Capture the cell that displays the provided text and extract its (x, y) central coordinate. 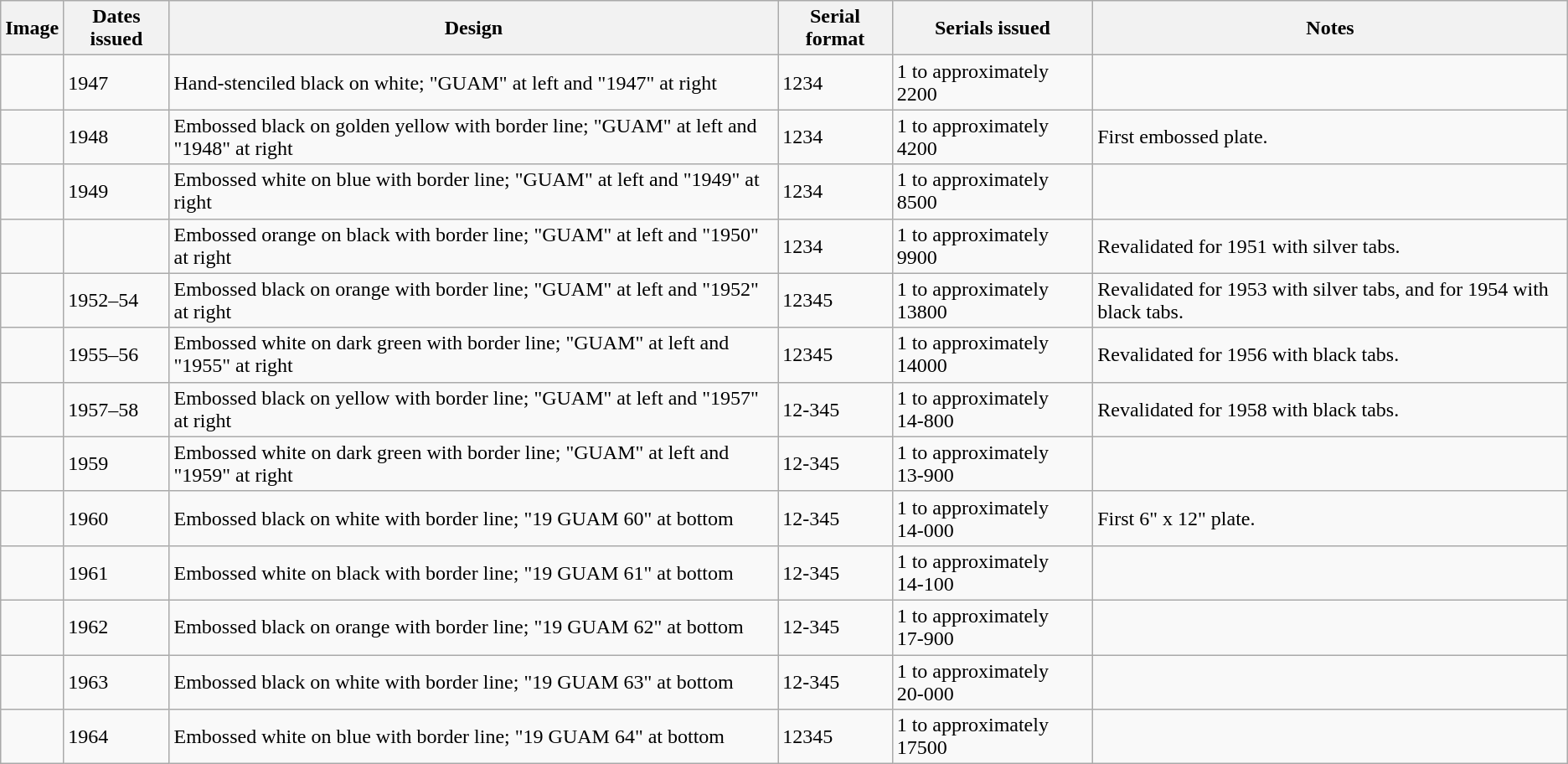
Embossed black on white with border line; "19 GUAM 60" at bottom (474, 518)
1963 (116, 682)
Embossed white on black with border line; "19 GUAM 61" at bottom (474, 573)
1949 (116, 191)
Embossed black on yellow with border line; "GUAM" at left and "1957" at right (474, 409)
1 to approximately20-000 (993, 682)
Embossed black on orange with border line; "GUAM" at left and "1952" at right (474, 300)
Embossed white on blue with border line; "19 GUAM 64" at bottom (474, 737)
Serial format (835, 28)
1952–54 (116, 300)
1 to approximately 8500 (993, 191)
Embossed black on orange with border line; "19 GUAM 62" at bottom (474, 627)
1 to approximately14-000 (993, 518)
1 to approximately 4200 (993, 137)
Dates issued (116, 28)
1962 (116, 627)
1947 (116, 82)
Revalidated for 1953 with silver tabs, and for 1954 with black tabs. (1330, 300)
1957–58 (116, 409)
1 to approximately 9900 (993, 246)
1 to approximately17-900 (993, 627)
Revalidated for 1956 with black tabs. (1330, 355)
Embossed white on dark green with border line; "GUAM" at left and "1955" at right (474, 355)
Hand-stenciled black on white; "GUAM" at left and "1947" at right (474, 82)
1964 (116, 737)
Embossed black on golden yellow with border line; "GUAM" at left and "1948" at right (474, 137)
Serials issued (993, 28)
First embossed plate. (1330, 137)
Revalidated for 1958 with black tabs. (1330, 409)
Embossed white on dark green with border line; "GUAM" at left and "1959" at right (474, 464)
1 to approximately 14000 (993, 355)
Embossed white on blue with border line; "GUAM" at left and "1949" at right (474, 191)
Notes (1330, 28)
1 to approximately 17500 (993, 737)
1 to approximately14-800 (993, 409)
1 to approximately 2200 (993, 82)
1948 (116, 137)
1955–56 (116, 355)
1959 (116, 464)
1961 (116, 573)
1 to approximately 13800 (993, 300)
1960 (116, 518)
1 to approximately13-900 (993, 464)
Image (32, 28)
Embossed orange on black with border line; "GUAM" at left and "1950" at right (474, 246)
First 6" x 12" plate. (1330, 518)
Embossed black on white with border line; "19 GUAM 63" at bottom (474, 682)
Revalidated for 1951 with silver tabs. (1330, 246)
1 to approximately14-100 (993, 573)
Design (474, 28)
